Scan for the cell matching the given text and deliver its (X, Y) coordinate at center. 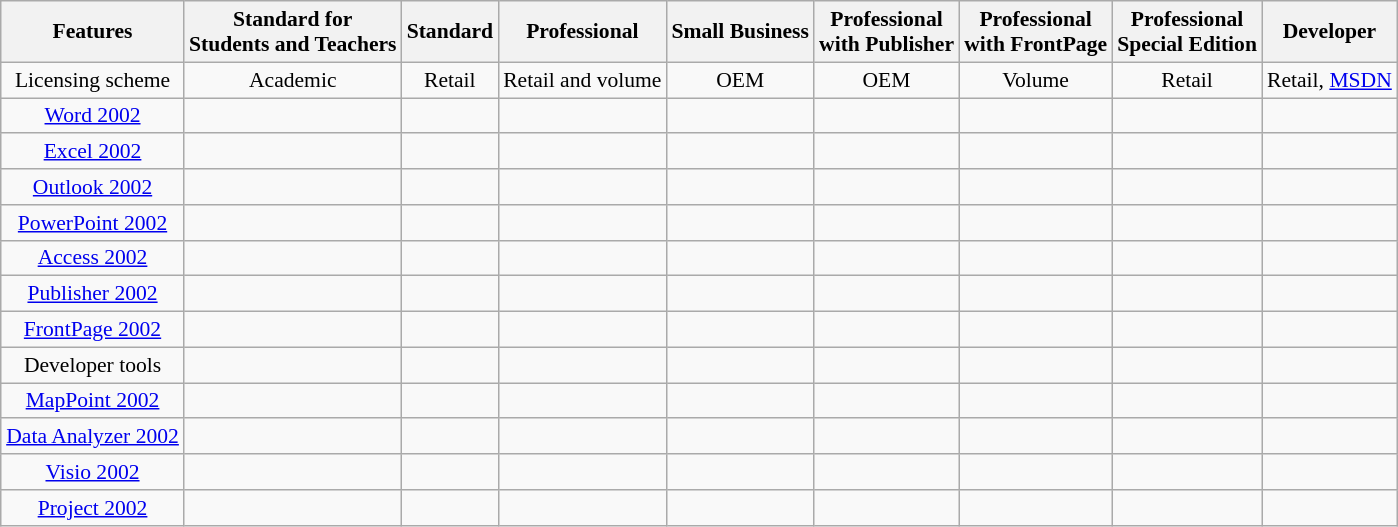
Word 2002 (92, 116)
ProfessionalSpecial Edition (1187, 32)
Features (92, 32)
Developer (1330, 32)
Professionalwith FrontPage (1036, 32)
Academic (293, 80)
Publisher 2002 (92, 294)
Professional (582, 32)
FrontPage 2002 (92, 329)
MapPoint 2002 (92, 400)
Access 2002 (92, 258)
Professionalwith Publisher (886, 32)
Excel 2002 (92, 151)
Standard (450, 32)
Small Business (740, 32)
Outlook 2002 (92, 187)
Developer tools (92, 365)
Licensing scheme (92, 80)
Retail, MSDN (1330, 80)
Retail and volume (582, 80)
Visio 2002 (92, 472)
Standard forStudents and Teachers (293, 32)
Project 2002 (92, 507)
PowerPoint 2002 (92, 222)
Volume (1036, 80)
Data Analyzer 2002 (92, 436)
